Pinpoint the cell where the given text exists, returning its [x, y] midpoint coordinate. 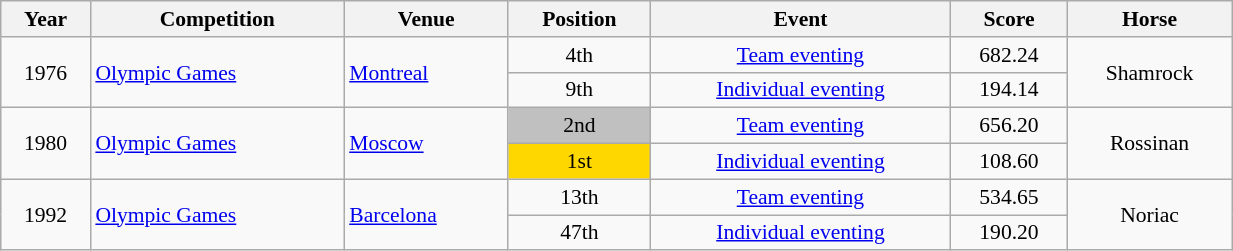
Rossinan [1149, 144]
Year [46, 19]
194.14 [1010, 90]
1st [579, 162]
Shamrock [1149, 72]
656.20 [1010, 126]
Venue [426, 19]
682.24 [1010, 55]
190.20 [1010, 233]
1992 [46, 214]
Horse [1149, 19]
Score [1010, 19]
2nd [579, 126]
1976 [46, 72]
47th [579, 233]
Position [579, 19]
Montreal [426, 72]
Moscow [426, 144]
1980 [46, 144]
4th [579, 55]
13th [579, 197]
534.65 [1010, 197]
Event [800, 19]
108.60 [1010, 162]
9th [579, 90]
Noriac [1149, 214]
Barcelona [426, 214]
Competition [217, 19]
